Pinpoint the cell where the given text exists, returning its (X, Y) midpoint coordinate. 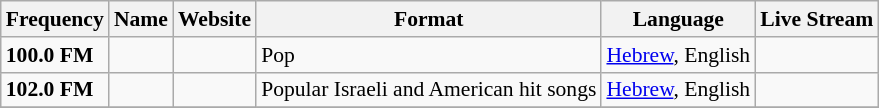
Live Stream (816, 19)
100.0 FM (55, 55)
Name (141, 19)
Format (428, 19)
Pop (428, 55)
Language (678, 19)
Frequency (55, 19)
Website (214, 19)
102.0 FM (55, 90)
Popular Israeli and American hit songs (428, 90)
